For the text-containing cell, return its midpoint in [x, y] coordinate format. 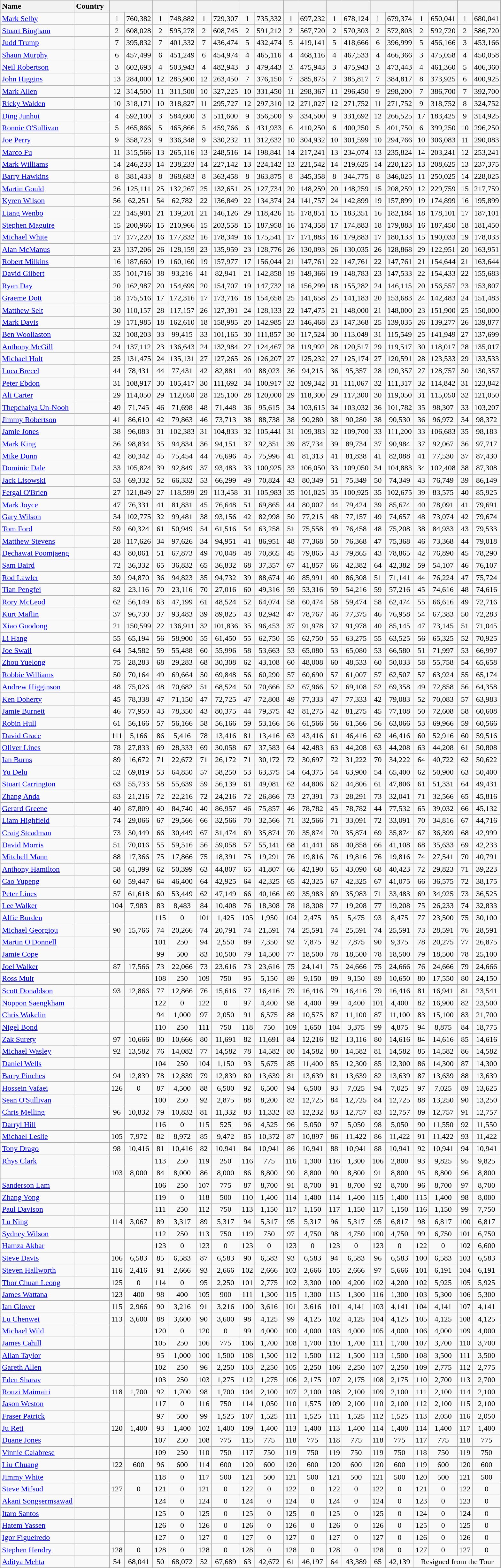
146,126 [226, 213]
210,966 [182, 225]
21,216 [139, 796]
680,041 [486, 19]
70,824 [269, 480]
155,282 [356, 286]
12,216 [312, 1039]
136,849 [226, 201]
102,383 [182, 432]
203,241 [443, 152]
55,733 [139, 784]
466,366 [399, 55]
4,525 [269, 1124]
76,696 [226, 456]
153,683 [399, 298]
60,474 [312, 602]
431,933 [269, 128]
121,849 [139, 492]
Dechawat Poomjaeng [37, 553]
250,025 [443, 177]
266,525 [399, 116]
118,599 [182, 492]
Barry Pinches [37, 1076]
119,517 [399, 346]
35,633 [443, 845]
62,474 [399, 602]
461,360 [443, 67]
1,575 [312, 1404]
45,816 [486, 796]
22,216 [182, 796]
88,023 [269, 371]
Zhang Anda [37, 796]
Itaro Santos [37, 1513]
105,824 [139, 468]
174,899 [443, 201]
121,050 [486, 395]
187,450 [443, 225]
Rod Lawler [37, 578]
135,131 [182, 359]
187,101 [486, 213]
Name [37, 6]
113,458 [226, 492]
27,541 [443, 857]
346,025 [399, 177]
98,307 [443, 407]
75,857 [269, 808]
92,067 [443, 444]
13,625 [486, 1088]
117,157 [182, 310]
77,375 [356, 614]
132,267 [182, 189]
Jimmy Robertson [37, 420]
Zhou Yuelong [37, 663]
Lee Walker [37, 905]
330,232 [226, 140]
356,500 [269, 116]
87,734 [312, 444]
Gary Wilson [37, 517]
62,782 [182, 201]
7,750 [486, 1209]
67,873 [182, 553]
67,383 [443, 614]
160,160 [182, 261]
8,875 [443, 1027]
396,999 [399, 43]
Barry Hawkins [37, 177]
Sydney Wilson [37, 1234]
76,107 [486, 565]
69,664 [182, 675]
336,348 [182, 140]
102,408 [443, 468]
17,366 [139, 857]
78,290 [486, 553]
11,400 [312, 1064]
1,950 [269, 918]
Jamie Cope [37, 954]
73,074 [443, 517]
85,991 [312, 578]
73,713 [226, 420]
13,116 [356, 1039]
124,467 [269, 346]
29,566 [182, 821]
141,949 [443, 334]
Stuart Carrington [37, 784]
60,566 [486, 723]
3,067 [139, 1222]
331,692 [356, 116]
102,675 [399, 492]
174,358 [312, 225]
128,776 [269, 249]
41,441 [312, 845]
76,224 [443, 578]
157,899 [399, 201]
Marco Fu [37, 152]
85,925 [486, 492]
29,066 [139, 821]
Stephen Hendry [37, 1550]
Ken Doherty [37, 699]
50,399 [182, 869]
43,389 [356, 1562]
16,900 [443, 1003]
10,650 [399, 979]
72,608 [443, 711]
Jamie Burnett [37, 711]
5,475 [356, 918]
154,699 [182, 286]
Hamza Akbar [37, 1246]
5,416 [182, 735]
363,875 [269, 177]
Luca Brecel [37, 371]
171,985 [139, 322]
3,375 [356, 1027]
78,431 [139, 371]
Craig Steadman [37, 833]
28,291 [356, 796]
748,882 [182, 19]
53,663 [269, 650]
79,018 [486, 541]
94,151 [226, 444]
27,391 [312, 796]
94,732 [226, 578]
224,142 [269, 164]
80,342 [139, 456]
180,133 [399, 237]
85,145 [399, 626]
137,699 [486, 334]
42,190 [312, 869]
101,782 [399, 407]
76,368 [356, 541]
96,730 [139, 614]
65,325 [443, 638]
117,626 [139, 541]
156,299 [312, 286]
84,933 [443, 529]
Mark Joyce [37, 504]
98,183 [486, 432]
125,100 [226, 395]
63,900 [356, 772]
153,807 [486, 286]
28,333 [182, 748]
114,050 [139, 395]
77,157 [356, 517]
Lu Chenwei [37, 1319]
Chris Melling [37, 1112]
48,524 [226, 602]
69,819 [139, 772]
109,342 [312, 383]
Tom Ford [37, 529]
178,851 [312, 213]
187,660 [139, 261]
103,615 [312, 407]
33,483 [399, 893]
53,449 [182, 893]
55,758 [443, 663]
16,941 [443, 991]
479,443 [269, 67]
103,032 [356, 407]
Zak Surety [37, 1039]
29,283 [182, 663]
Liang Wenbo [37, 213]
18,391 [226, 857]
Dominic Dale [37, 468]
43,108 [269, 663]
120,517 [356, 346]
401,750 [399, 128]
Mark Selby [37, 19]
66,616 [443, 602]
Zhang Yong [37, 1197]
Thepchaiya Un-Nooh [37, 407]
60,608 [486, 711]
373,925 [443, 79]
142,899 [356, 201]
217,241 [312, 152]
27,833 [139, 748]
591,212 [269, 31]
650,041 [443, 19]
70,048 [226, 553]
60,324 [139, 529]
Gerard Greene [37, 808]
73,368 [443, 541]
103,207 [486, 407]
59,474 [356, 602]
Akani Songsermsawad [37, 1501]
139,277 [443, 322]
135,017 [486, 346]
60,290 [269, 675]
30,172 [269, 760]
Scott Donaldson [37, 991]
86,308 [356, 578]
64,375 [312, 772]
54,216 [356, 590]
Liam Highfield [37, 821]
468,116 [312, 55]
311,500 [182, 91]
265,116 [182, 152]
53,316 [312, 590]
127,265 [226, 359]
110,157 [139, 310]
149,366 [312, 274]
Jason Weston [37, 1404]
93,156 [226, 517]
61,399 [139, 869]
Rory McLeod [37, 602]
Sanderson Lam [37, 1185]
75,996 [269, 456]
141,658 [312, 298]
227,142 [226, 164]
85,674 [399, 504]
Vinnie Calabrese [37, 1452]
Noppon Saengkham [37, 1003]
71,141 [399, 578]
66,299 [226, 480]
334,500 [312, 116]
459,766 [226, 128]
69,108 [356, 687]
Jamie Jones [37, 432]
130,357 [486, 371]
Gareth Allen [37, 1367]
482,943 [226, 67]
Steve Mifsud [37, 1489]
94,834 [182, 444]
Ding Junhui [37, 116]
173,716 [226, 298]
237,375 [486, 164]
43,416 [312, 735]
128,133 [269, 310]
263,450 [226, 79]
41,857 [312, 565]
40,791 [486, 857]
Mark Davis [37, 322]
36,525 [486, 893]
Anthony McGill [37, 346]
75,368 [399, 541]
271,027 [312, 103]
70,682 [182, 687]
105,417 [182, 383]
95,615 [269, 407]
318,827 [182, 103]
4,500 [182, 1088]
Alan McManus [37, 249]
608,745 [226, 31]
Judd Trump [37, 43]
Michael Wild [37, 1331]
318,171 [139, 103]
77,431 [182, 371]
63,258 [269, 529]
101,836 [226, 626]
94,215 [312, 371]
90,984 [399, 444]
150,000 [486, 310]
17,566 [139, 966]
87,308 [486, 468]
77,215 [312, 517]
297,310 [269, 103]
71,745 [139, 407]
13,582 [139, 1051]
37,357 [269, 565]
312,632 [269, 140]
6,575 [269, 1015]
32,833 [486, 905]
392,700 [486, 91]
190,033 [443, 237]
94,951 [226, 541]
162,610 [182, 322]
163,951 [486, 249]
24,141 [312, 966]
76,958 [399, 614]
42,999 [486, 833]
331,450 [269, 91]
Martin O'Donnell [37, 942]
139,035 [399, 322]
385,875 [312, 79]
61,618 [139, 893]
26,866 [269, 796]
Hossein Vafaei [37, 1088]
17,550 [443, 979]
368,683 [182, 177]
298,367 [312, 91]
401,332 [182, 43]
Alfie Burden [37, 918]
Fergal O'Brien [37, 492]
Steven Hallworth [37, 1270]
39,032 [443, 808]
38,175 [486, 881]
Sean O'Sullivan [37, 1100]
64,850 [182, 772]
246,233 [139, 164]
111,857 [269, 334]
30,058 [226, 748]
36,332 [139, 565]
80,061 [139, 553]
238,233 [182, 164]
55,141 [269, 845]
56,139 [226, 784]
2,800 [399, 1161]
318,752 [443, 103]
147,533 [399, 274]
154,658 [269, 298]
81,313 [312, 456]
108,917 [139, 383]
Yu Delu [37, 772]
118,017 [443, 346]
178,033 [486, 237]
Shaun Murphy [37, 55]
79,533 [486, 529]
729,307 [226, 19]
89,734 [356, 444]
66,332 [182, 480]
6,600 [486, 1246]
137,112 [139, 346]
467,533 [356, 55]
47,806 [399, 784]
76,331 [139, 504]
151,900 [443, 310]
84,740 [182, 808]
70,925 [486, 638]
James Cahill [37, 1343]
183,425 [443, 116]
234,074 [356, 152]
156,044 [269, 261]
36,399 [443, 833]
71,448 [226, 407]
137,206 [139, 249]
128,159 [182, 249]
125,174 [356, 359]
82,942 [269, 614]
62,251 [139, 201]
296,250 [486, 128]
89,825 [226, 614]
68,041 [139, 1562]
69,848 [226, 675]
456,166 [443, 43]
294,766 [399, 140]
475,058 [443, 55]
584,600 [182, 116]
71,997 [443, 650]
248,516 [226, 152]
56,149 [139, 602]
50,900 [443, 772]
Ali Carter [37, 395]
72,716 [486, 602]
15,766 [139, 930]
290,083 [486, 140]
120,000 [269, 395]
79,674 [486, 517]
111,317 [399, 383]
139,201 [182, 213]
208,259 [399, 189]
67,966 [312, 687]
Matthew Selt [37, 310]
453,166 [486, 43]
115,549 [399, 334]
63,375 [269, 772]
79,083 [399, 699]
82,998 [269, 517]
101,716 [139, 274]
49,431 [486, 784]
70,016 [139, 845]
400,250 [356, 128]
128,868 [399, 249]
119,050 [399, 395]
23,541 [486, 991]
82,941 [226, 274]
75,208 [399, 529]
Michael White [37, 237]
358,723 [139, 140]
14,500 [269, 954]
Mark Williams [37, 164]
80,007 [312, 504]
125,111 [139, 189]
141,757 [312, 201]
Ricky Walden [37, 103]
Ian Glover [37, 1307]
69,865 [269, 504]
198,841 [269, 152]
5,666 [399, 1270]
Mitchell Mann [37, 857]
156,557 [443, 286]
86,149 [486, 480]
760,382 [139, 19]
395,832 [139, 43]
92,849 [182, 468]
8,483 [182, 905]
42,925 [226, 881]
62,507 [399, 675]
40,423 [399, 869]
Eden Sharav [37, 1380]
87,809 [139, 808]
120,591 [399, 359]
10,408 [226, 905]
65,400 [399, 772]
46,400 [182, 881]
Darryl Hill [37, 1124]
Ian Burns [37, 760]
146,468 [312, 322]
47,199 [182, 602]
98,834 [139, 444]
78,338 [139, 699]
50,033 [399, 663]
285,900 [182, 79]
31,222 [356, 760]
132,651 [226, 189]
75,026 [139, 687]
10,575 [312, 1015]
570,303 [356, 31]
Tony Drago [37, 1149]
77,532 [399, 808]
Michael Leslie [37, 1137]
134,374 [269, 201]
97,717 [486, 444]
315,566 [139, 152]
Michael Wasley [37, 1051]
345,358 [312, 177]
5,675 [269, 1064]
177,220 [139, 237]
101,025 [312, 492]
86,951 [269, 541]
418,666 [356, 43]
David Morris [37, 845]
602,693 [139, 67]
136,911 [182, 626]
50,808 [486, 748]
20,266 [182, 930]
71,150 [182, 699]
592,100 [139, 116]
109,383 [312, 432]
50,622 [486, 760]
567,720 [312, 31]
Michael Georgiou [37, 930]
75,558 [312, 529]
68,524 [226, 687]
18,775 [486, 1027]
63,924 [443, 675]
253,241 [486, 152]
5,166 [139, 735]
126,207 [269, 359]
147,732 [269, 286]
71,045 [486, 626]
900 [226, 1294]
Neil Robertson [37, 67]
679,374 [399, 19]
7,350 [269, 942]
136,643 [182, 346]
58,250 [226, 772]
130,093 [312, 249]
John Higgins [37, 79]
Matthew Stevens [37, 541]
70,865 [269, 553]
61,450 [226, 638]
79,863 [182, 420]
465,116 [269, 55]
31,474 [226, 833]
229,759 [443, 189]
127,391 [226, 310]
592,720 [443, 31]
66,580 [399, 650]
1,050 [269, 1404]
79,375 [269, 711]
48,533 [356, 663]
82,881 [226, 371]
Ryan Day [37, 286]
65,194 [139, 638]
Peter Ebdon [37, 383]
123,842 [486, 383]
100,917 [269, 383]
42,672 [269, 1562]
146,115 [399, 286]
Stuart Bingham [37, 31]
47,149 [226, 893]
2,966 [139, 1307]
Igor Figueiredo [37, 1538]
42,139 [399, 1562]
125,232 [312, 359]
104,833 [226, 432]
61,516 [226, 529]
93,216 [182, 274]
54,582 [139, 650]
132,984 [226, 346]
432,474 [269, 43]
88,674 [269, 578]
63,066 [399, 723]
58,900 [182, 638]
66,997 [486, 650]
145,901 [139, 213]
14,082 [182, 1051]
74,349 [399, 480]
9,375 [399, 942]
Stephen Maguire [37, 225]
Hatem Yassen [37, 1526]
70,666 [269, 687]
76,648 [226, 504]
105,983 [269, 492]
Paul Davison [37, 1209]
36,575 [443, 881]
172,316 [182, 298]
Graeme Dott [37, 298]
82,088 [399, 456]
183,351 [356, 213]
40,858 [356, 845]
3,300 [312, 1282]
147,475 [312, 310]
86,957 [226, 808]
28,283 [139, 663]
151,483 [486, 298]
419,141 [312, 43]
James Wattana [37, 1294]
Tian Pengfei [37, 590]
92,351 [269, 444]
83,575 [443, 492]
96,083 [139, 432]
Rouzi Maimaiti [37, 1392]
22,672 [182, 760]
131,475 [139, 359]
63,525 [399, 638]
25,100 [486, 954]
586,720 [486, 31]
8,475 [399, 918]
22,066 [182, 966]
44,716 [486, 821]
42,233 [486, 845]
99,481 [182, 517]
86,610 [139, 420]
385,817 [356, 79]
7,983 [139, 905]
2,475 [312, 918]
Joe Perry [37, 140]
195,899 [486, 201]
72,858 [443, 687]
177,832 [182, 237]
595,278 [182, 31]
608,028 [139, 31]
63,275 [356, 638]
4,875 [399, 1027]
105,441 [269, 432]
94,870 [139, 578]
111,067 [356, 383]
30,308 [226, 663]
139,877 [486, 322]
29,823 [443, 869]
120,357 [399, 371]
217,759 [486, 189]
Robbie Williams [37, 675]
2,875 [226, 1100]
220,125 [399, 164]
72,283 [486, 614]
142,483 [443, 298]
34,222 [399, 760]
77,530 [443, 456]
147,368 [356, 322]
473,443 [399, 67]
117,300 [356, 395]
Nigel Bond [37, 1027]
77,368 [312, 541]
503,943 [182, 67]
Mark Allen [37, 91]
Robin Hull [37, 723]
181,450 [486, 225]
64,074 [269, 602]
40,722 [443, 760]
Cao Yupeng [37, 881]
3,317 [182, 1222]
130,035 [356, 249]
Robert Milkins [37, 261]
41,075 [399, 881]
24,216 [226, 796]
34,925 [443, 893]
295,727 [226, 103]
235,824 [399, 152]
David Grace [37, 735]
43,090 [356, 869]
221,542 [312, 164]
46,197 [312, 1562]
60,690 [312, 675]
735,332 [269, 19]
178,349 [226, 237]
59,447 [139, 881]
148,783 [356, 274]
118,426 [269, 213]
34,816 [443, 821]
88,738 [269, 420]
123,533 [443, 359]
106,683 [443, 432]
90,530 [399, 420]
52,916 [443, 735]
Jimmy White [37, 1477]
77,950 [139, 711]
76,749 [443, 480]
21,700 [486, 1015]
49,081 [269, 784]
142,985 [269, 322]
511,600 [226, 116]
306,083 [443, 140]
Ronnie O'Sullivan [37, 128]
219,625 [356, 164]
154,644 [443, 261]
10,500 [226, 954]
69,966 [443, 723]
178,101 [443, 213]
450,058 [486, 55]
Resigned from the Tour [457, 1562]
162,987 [139, 286]
117,524 [312, 334]
26,172 [226, 760]
114,842 [443, 383]
44,807 [226, 869]
30,100 [486, 918]
78,091 [443, 504]
94,823 [182, 578]
Thor Chuan Leong [37, 1282]
572,803 [399, 31]
1,650 [312, 1027]
27,016 [226, 590]
200,966 [139, 225]
108,203 [139, 334]
97,626 [182, 541]
48,008 [312, 663]
5,150 [269, 979]
96,972 [443, 420]
69,332 [139, 480]
112,050 [182, 395]
697,232 [312, 19]
Ross Muir [37, 979]
87,430 [486, 456]
7,972 [139, 1137]
Ben Woollaston [37, 334]
154,433 [443, 274]
2,416 [139, 1270]
96,453 [269, 626]
40,166 [269, 893]
154,707 [226, 286]
678,124 [356, 19]
Li Hang [37, 638]
314,925 [486, 116]
163,644 [486, 261]
109,050 [356, 468]
69,358 [399, 687]
64,358 [486, 687]
57,216 [399, 590]
399,250 [443, 128]
327,225 [226, 91]
50,949 [182, 529]
42,483 [312, 748]
20,275 [443, 942]
75,349 [356, 480]
118,300 [312, 395]
Lu Ning [37, 1222]
Liu Chuang [37, 1465]
61,007 [356, 675]
65,658 [486, 663]
21,591 [269, 930]
95,357 [356, 371]
37,583 [269, 748]
72,725 [226, 699]
39,223 [486, 869]
8,972 [182, 1137]
70,164 [139, 675]
174,883 [356, 225]
104,883 [399, 468]
175,516 [139, 298]
228,025 [486, 177]
155,683 [486, 274]
376,150 [269, 79]
106,050 [312, 468]
65,174 [486, 675]
59,058 [226, 845]
102,775 [139, 517]
75,454 [182, 456]
75,724 [486, 578]
384,817 [399, 79]
1,425 [226, 918]
171,883 [312, 237]
406,360 [486, 67]
24,150 [486, 979]
150,599 [139, 626]
David Gilbert [37, 274]
76,458 [356, 529]
296,450 [356, 91]
99,415 [182, 334]
454,974 [226, 55]
63,983 [486, 699]
79,424 [356, 504]
15,616 [226, 991]
10,897 [312, 1137]
363,458 [226, 177]
73,145 [443, 626]
457,499 [139, 55]
74,657 [399, 517]
78,350 [182, 711]
49,316 [269, 590]
Oliver Lines [37, 748]
Mark King [37, 444]
314,500 [139, 91]
Jack Lisowski [37, 480]
298,200 [399, 91]
45,132 [486, 808]
Andrew Higginson [37, 687]
17,866 [182, 857]
68,072 [182, 1562]
436,474 [226, 43]
Duane Jones [37, 1440]
20,791 [226, 930]
381,433 [139, 177]
525 [226, 1124]
9,472 [226, 1137]
Sam Baird [37, 565]
26,875 [486, 942]
67,689 [226, 1562]
142,858 [269, 274]
80,349 [312, 480]
Country [92, 6]
81,831 [182, 504]
111,200 [399, 432]
41,108 [399, 845]
Fraser Patrick [37, 1416]
2,550 [226, 942]
182,184 [399, 213]
55,488 [182, 650]
70,083 [443, 699]
98,372 [486, 420]
175,541 [269, 237]
80,375 [226, 711]
157,977 [226, 261]
76,890 [443, 553]
451,249 [182, 55]
115,050 [443, 395]
53,166 [269, 723]
Peter Lines [37, 893]
19,291 [269, 857]
Anthony Hamilton [37, 869]
15,100 [443, 1015]
26,233 [443, 905]
41,807 [269, 869]
386,700 [443, 91]
101,165 [226, 334]
301,599 [356, 140]
344,775 [356, 177]
Kyren Wilson [37, 201]
Allan Taylor [37, 1355]
Martin Gould [37, 189]
54,107 [443, 565]
72,808 [269, 699]
Chris Wakelin [37, 1015]
400,925 [486, 79]
55,639 [182, 784]
30,697 [312, 760]
50,400 [486, 772]
79,691 [486, 504]
Aditya Mehta [37, 1562]
284,000 [139, 79]
78,767 [312, 614]
Daniel Wells [37, 1064]
77,108 [399, 711]
208,625 [443, 164]
109,700 [356, 432]
410,250 [312, 128]
Mike Dunn [37, 456]
141,183 [356, 298]
133,533 [486, 359]
158,985 [226, 322]
8,200 [269, 1100]
127,734 [269, 189]
71,698 [182, 407]
16,672 [139, 760]
Joel Walker [37, 966]
12,232 [312, 1112]
113,049 [356, 334]
111,692 [226, 383]
81,838 [356, 456]
122,951 [443, 249]
304,932 [312, 140]
Xiao Guodong [37, 626]
51,331 [443, 784]
119,992 [312, 346]
Rhys Clark [37, 1161]
128,757 [443, 371]
78,865 [399, 553]
10,372 [269, 1137]
Michael Holt [37, 359]
203,558 [226, 225]
Joe Swail [37, 650]
Steve Davis [37, 1258]
55,996 [226, 650]
Ju Reti [37, 1428]
324,752 [486, 103]
135,959 [226, 249]
Kurt Maflin [37, 614]
32,041 [399, 796]
187,958 [269, 225]
